From the cell containing the given text, extract its center point as (X, Y) coordinate. 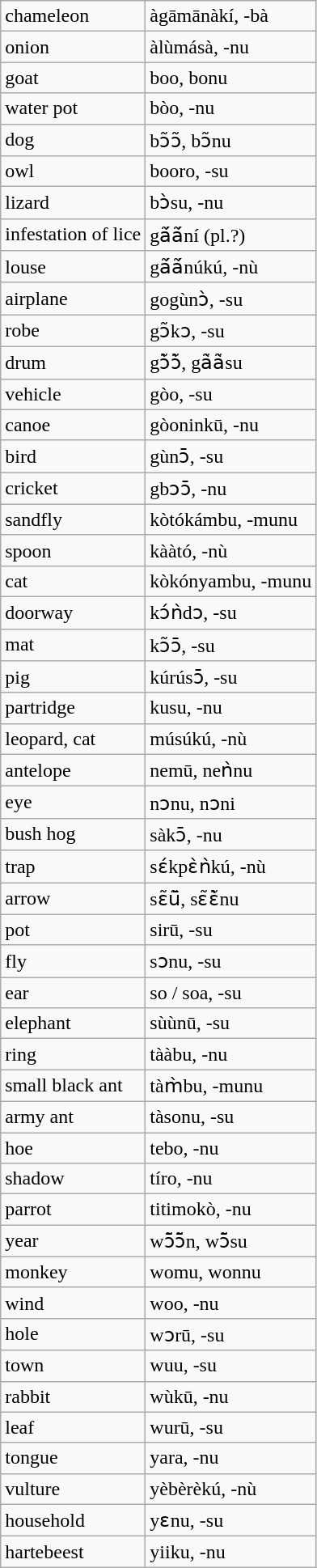
titimokò, -nu (231, 1210)
drum (73, 362)
kɔ̃ɔ̄, -su (231, 645)
vehicle (73, 394)
sandfly (73, 519)
tongue (73, 1458)
wind (73, 1303)
wɔ̃̄ɔ̃̄n, wɔ̃̄su (231, 1241)
eye (73, 803)
boo, bonu (231, 78)
ear (73, 993)
nemū, neǹnu (231, 770)
vulture (73, 1489)
sàkɔ̄, -nu (231, 834)
hoe (73, 1148)
hartebeest (73, 1552)
booro, -su (231, 172)
womu, wonnu (231, 1272)
kòtókámbu, -munu (231, 519)
parrot (73, 1210)
doorway (73, 612)
antelope (73, 770)
kòkónyambu, -munu (231, 581)
músúkú, -nù (231, 739)
louse (73, 267)
trap (73, 867)
goat (73, 78)
pot (73, 930)
bɔ̀su, -nu (231, 203)
yiiku, -nu (231, 1552)
gɔ̃̀ɔ̃̀, gã̀ã̀su (231, 362)
yèbèrèkú, -nù (231, 1489)
gùnɔ̄, -su (231, 456)
sùùnū, -su (231, 1023)
kúrúsɔ̄, -su (231, 677)
yara, -nu (231, 1458)
àgāmānàkí, -bà (231, 16)
rabbit (73, 1396)
so / soa, -su (231, 993)
chameleon (73, 16)
tàsonu, -su (231, 1117)
airplane (73, 299)
sɛ̃ũ̄, sɛ̃ɛ̃̀nu (231, 898)
cat (73, 581)
sɛ́kpɛ̀ǹkú, -nù (231, 867)
kààtó, -nù (231, 550)
partridge (73, 708)
gã́ã́núkú, -nù (231, 267)
household (73, 1520)
wɔrū, -su (231, 1334)
bɔ̃ɔ̃, bɔ̃nu (231, 140)
gã́ã́ní (pl.?) (231, 235)
lizard (73, 203)
nɔnu, nɔni (231, 803)
gbɔɔ̄, -nu (231, 489)
elephant (73, 1023)
tàm̀bu, -munu (231, 1086)
spoon (73, 550)
cricket (73, 489)
robe (73, 331)
wurū, -su (231, 1427)
woo, -nu (231, 1303)
bòo, -nu (231, 108)
kusu, -nu (231, 708)
year (73, 1241)
leaf (73, 1427)
tààbu, -nu (231, 1054)
wùkū, -nu (231, 1396)
owl (73, 172)
sɔnu, -su (231, 961)
town (73, 1366)
yɛnu, -su (231, 1520)
shadow (73, 1179)
small black ant (73, 1086)
gɔ̃kɔ, -su (231, 331)
water pot (73, 108)
monkey (73, 1272)
army ant (73, 1117)
sirū, -su (231, 930)
ring (73, 1054)
wuu, -su (231, 1366)
infestation of lice (73, 235)
fly (73, 961)
arrow (73, 898)
onion (73, 47)
kɔ́ǹdɔ, -su (231, 612)
canoe (73, 425)
bush hog (73, 834)
mat (73, 645)
tíro, -nu (231, 1179)
gòo, -su (231, 394)
dog (73, 140)
gòoninkū, -nu (231, 425)
bird (73, 456)
hole (73, 1334)
tebo, -nu (231, 1148)
pig (73, 677)
àlùmásà, -nu (231, 47)
gogùnɔ̀, -su (231, 299)
leopard, cat (73, 739)
